Locate the cell with the specified text and output its (x, y) center coordinate. 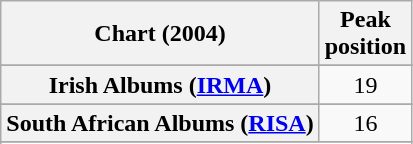
Chart (2004) (160, 34)
16 (365, 123)
South African Albums (RISA) (160, 123)
19 (365, 85)
Peakposition (365, 34)
Irish Albums (IRMA) (160, 85)
